Extract the [X, Y] coordinate from the center of the cell holding the provided text.  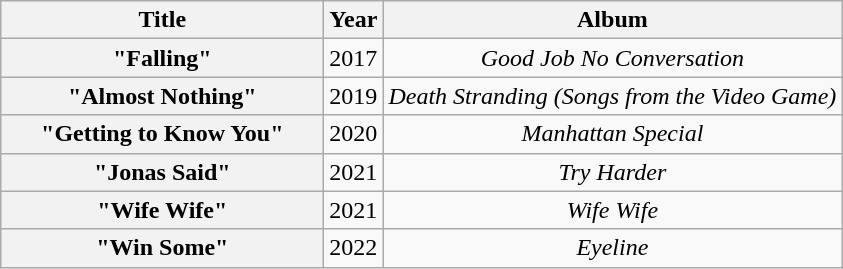
Year [354, 20]
"Almost Nothing" [162, 96]
"Getting to Know You" [162, 134]
"Win Some" [162, 248]
"Jonas Said" [162, 172]
2017 [354, 58]
"Wife Wife" [162, 210]
"Falling" [162, 58]
2020 [354, 134]
Wife Wife [612, 210]
Manhattan Special [612, 134]
2019 [354, 96]
Album [612, 20]
Title [162, 20]
Eyeline [612, 248]
Death Stranding (Songs from the Video Game) [612, 96]
Try Harder [612, 172]
2022 [354, 248]
Good Job No Conversation [612, 58]
